Find where the given text appears and provide that cell's center as (x, y) coordinate. 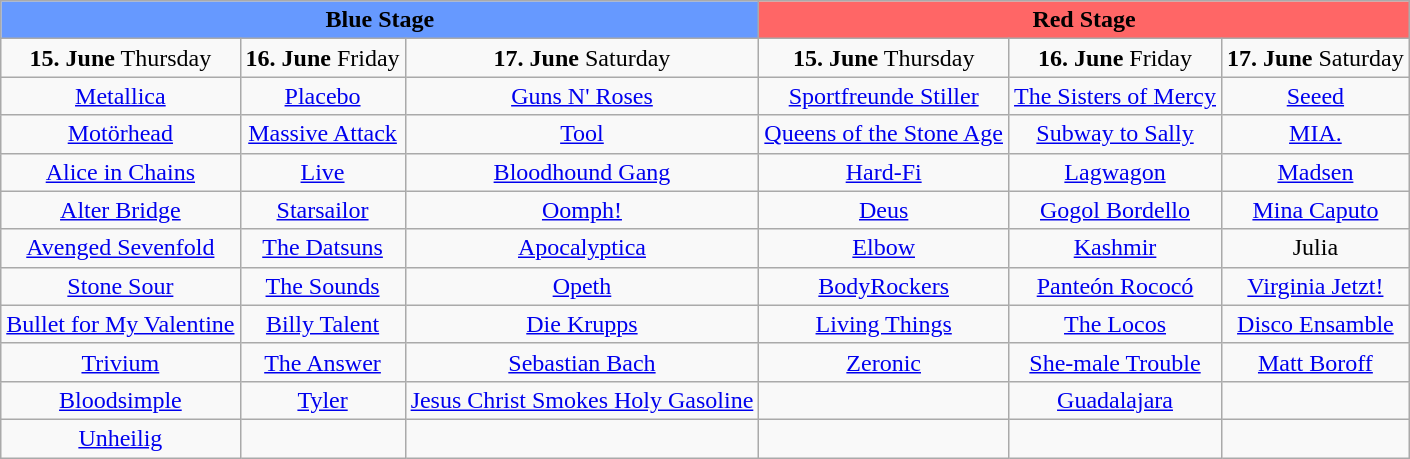
Madsen (1316, 172)
Live (322, 172)
Sebastian Bach (582, 362)
Tyler (322, 400)
Panteón Rococó (1116, 286)
Opeth (582, 286)
Julia (1316, 248)
Elbow (884, 248)
Apocalyptica (582, 248)
The Sounds (322, 286)
Trivium (120, 362)
Blue Stage (380, 20)
Tool (582, 134)
Unheilig (120, 438)
Mina Caputo (1316, 210)
MIA. (1316, 134)
Placebo (322, 96)
Die Krupps (582, 324)
Kashmir (1116, 248)
Avenged Sevenfold (120, 248)
Alter Bridge (120, 210)
The Answer (322, 362)
Bullet for My Valentine (120, 324)
Bloodhound Gang (582, 172)
She-male Trouble (1116, 362)
Virginia Jetzt! (1316, 286)
Alice in Chains (120, 172)
Living Things (884, 324)
Subway to Sally (1116, 134)
Zeronic (884, 362)
The Locos (1116, 324)
Deus (884, 210)
Bloodsimple (120, 400)
Disco Ensamble (1316, 324)
Matt Boroff (1316, 362)
Sportfreunde Stiller (884, 96)
Massive Attack (322, 134)
Guns N' Roses (582, 96)
Oomph! (582, 210)
Seeed (1316, 96)
Red Stage (1084, 20)
Motörhead (120, 134)
Guadalajara (1116, 400)
Queens of the Stone Age (884, 134)
Billy Talent (322, 324)
Stone Sour (120, 286)
The Datsuns (322, 248)
Starsailor (322, 210)
Hard-Fi (884, 172)
BodyRockers (884, 286)
Jesus Christ Smokes Holy Gasoline (582, 400)
Metallica (120, 96)
The Sisters of Mercy (1116, 96)
Lagwagon (1116, 172)
Gogol Bordello (1116, 210)
